Detect which cell encompasses the target text, then output its [X, Y] center coordinate. 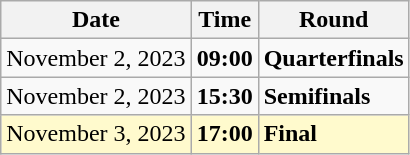
Date [96, 20]
15:30 [224, 96]
17:00 [224, 134]
November 3, 2023 [96, 134]
Quarterfinals [334, 58]
09:00 [224, 58]
Time [224, 20]
Final [334, 134]
Semifinals [334, 96]
Round [334, 20]
